Capture the cell that displays the provided text and extract its [X, Y] central coordinate. 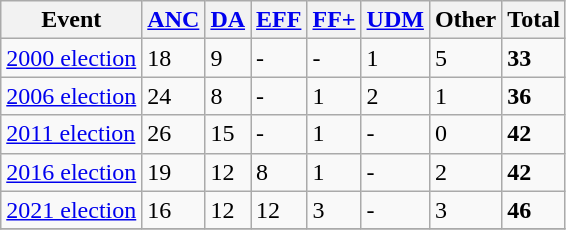
2016 election [72, 172]
36 [534, 96]
46 [534, 210]
EFF [279, 20]
UDM [395, 20]
0 [465, 134]
2021 election [72, 210]
9 [228, 58]
Total [534, 20]
16 [174, 210]
18 [174, 58]
Event [72, 20]
2011 election [72, 134]
2006 election [72, 96]
24 [174, 96]
ANC [174, 20]
15 [228, 134]
FF+ [334, 20]
33 [534, 58]
19 [174, 172]
2000 election [72, 58]
Other [465, 20]
26 [174, 134]
DA [228, 20]
5 [465, 58]
